Locate the cell with the specified text and output its [x, y] center coordinate. 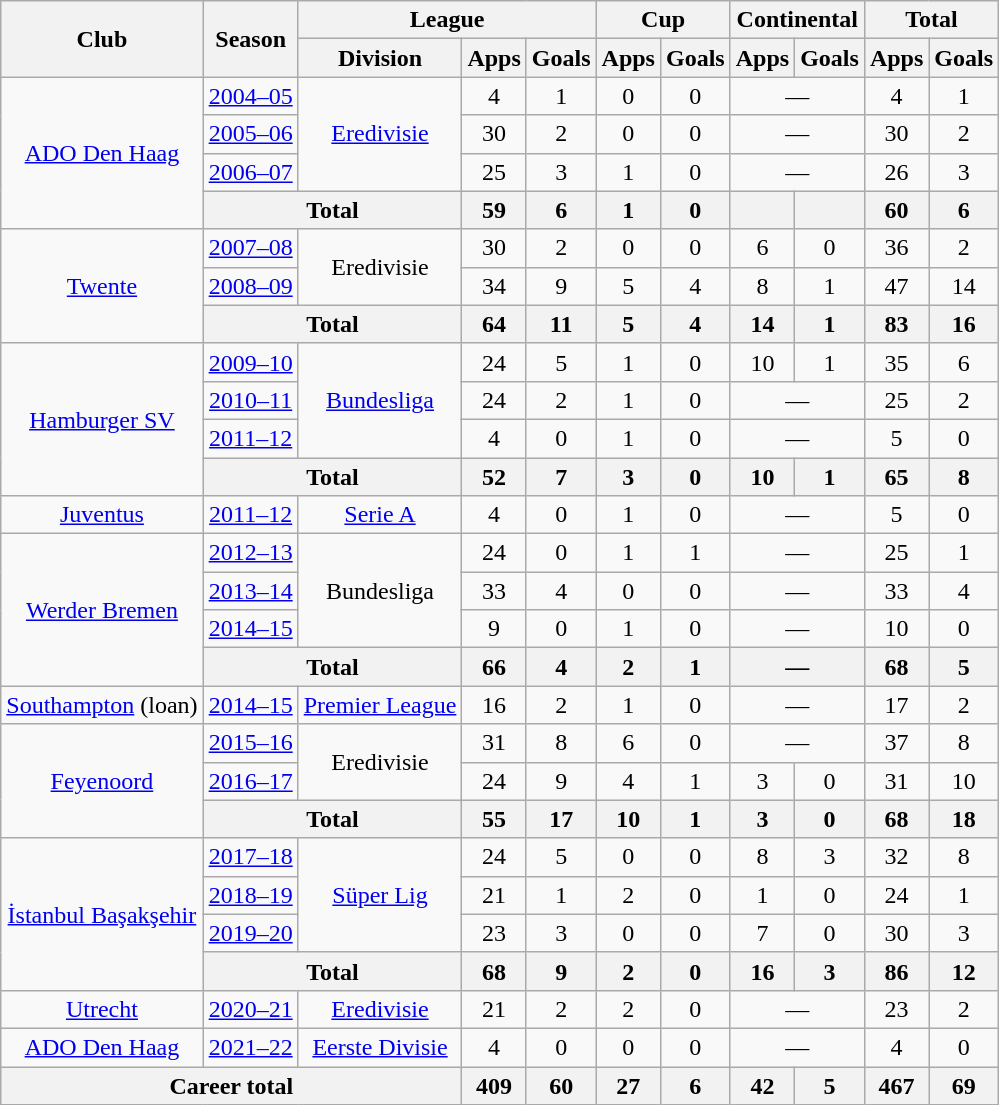
Eerste Divisie [380, 1047]
Süper Lig [380, 895]
2006–07 [250, 172]
69 [964, 1085]
Career total [232, 1085]
86 [896, 971]
Cup [663, 20]
2013–14 [250, 591]
2018–19 [250, 895]
İstanbul Başakşehir [102, 914]
65 [896, 477]
35 [896, 362]
467 [896, 1085]
52 [494, 477]
47 [896, 286]
18 [964, 819]
34 [494, 286]
83 [896, 324]
12 [964, 971]
Utrecht [102, 1009]
Hamburger SV [102, 419]
Serie A [380, 515]
42 [762, 1085]
11 [561, 324]
37 [896, 743]
66 [494, 667]
27 [628, 1085]
409 [494, 1085]
64 [494, 324]
Club [102, 39]
Southampton (loan) [102, 705]
2015–16 [250, 743]
2016–17 [250, 781]
2009–10 [250, 362]
2010–11 [250, 400]
2017–18 [250, 857]
59 [494, 210]
2012–13 [250, 553]
32 [896, 857]
Twente [102, 286]
2008–09 [250, 286]
League [447, 20]
2007–08 [250, 248]
Juventus [102, 515]
Feyenoord [102, 781]
Division [380, 58]
Werder Bremen [102, 610]
Premier League [380, 705]
2019–20 [250, 933]
2004–05 [250, 96]
Continental [797, 20]
Season [250, 39]
2020–21 [250, 1009]
2005–06 [250, 134]
55 [494, 819]
26 [896, 172]
2021–22 [250, 1047]
36 [896, 248]
